Determine the [x, y] coordinate at the center of the cell enclosing the given text.  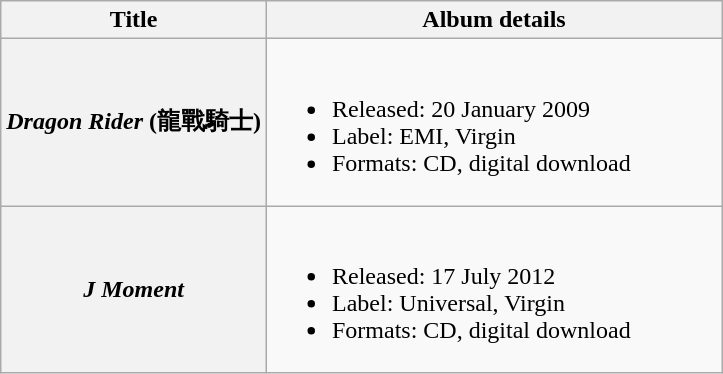
Released: 17 July 2012Label: Universal, VirginFormats: CD, digital download [494, 290]
Album details [494, 20]
Released: 20 January 2009Label: EMI, VirginFormats: CD, digital download [494, 122]
J Moment [134, 290]
Dragon Rider (龍戰騎士) [134, 122]
Title [134, 20]
